From the cell containing the given text, extract its center point as [X, Y] coordinate. 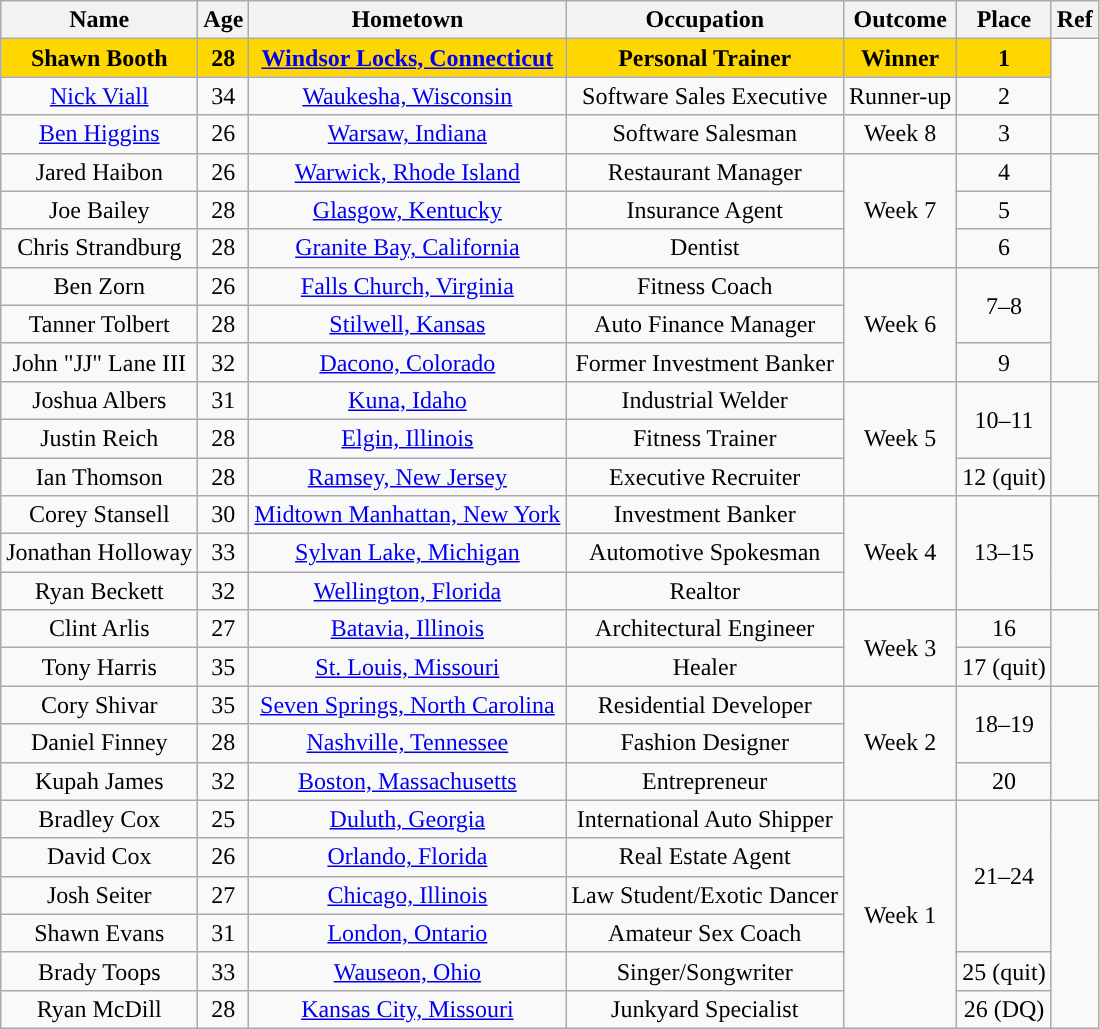
30 [224, 515]
Chris Strandburg [100, 248]
London, Ontario [408, 933]
26 (DQ) [1004, 1009]
Granite Bay, California [408, 248]
Investment Banker [705, 515]
Justin Reich [100, 438]
Glasgow, Kentucky [408, 210]
Week 8 [900, 134]
Josh Seiter [100, 895]
Brady Toops [100, 971]
Residential Developer [705, 705]
Kuna, Idaho [408, 400]
20 [1004, 781]
Wauseon, Ohio [408, 971]
David Cox [100, 857]
Warwick, Rhode Island [408, 172]
Seven Springs, North Carolina [408, 705]
Windsor Locks, Connecticut [408, 58]
34 [224, 96]
Boston, Massachusetts [408, 781]
Name [100, 20]
Week 4 [900, 553]
Orlando, Florida [408, 857]
Wellington, Florida [408, 591]
Week 5 [900, 438]
Batavia, Illinois [408, 629]
Former Investment Banker [705, 362]
7–8 [1004, 305]
Ramsey, New Jersey [408, 477]
Ryan Beckett [100, 591]
Runner-up [900, 96]
Joshua Albers [100, 400]
2 [1004, 96]
25 (quit) [1004, 971]
Ref [1074, 20]
Architectural Engineer [705, 629]
Singer/Songwriter [705, 971]
International Auto Shipper [705, 819]
Nick Viall [100, 96]
Fitness Coach [705, 286]
Kansas City, Missouri [408, 1009]
Fashion Designer [705, 743]
Ian Thomson [100, 477]
Outcome [900, 20]
Occupation [705, 20]
Warsaw, Indiana [408, 134]
Executive Recruiter [705, 477]
Ryan McDill [100, 1009]
Week 7 [900, 210]
Ben Zorn [100, 286]
16 [1004, 629]
Duluth, Georgia [408, 819]
Place [1004, 20]
St. Louis, Missouri [408, 667]
Week 6 [900, 324]
Chicago, Illinois [408, 895]
Jared Haibon [100, 172]
Hometown [408, 20]
Elgin, Illinois [408, 438]
Jonathan Holloway [100, 553]
25 [224, 819]
Law Student/Exotic Dancer [705, 895]
Week 2 [900, 743]
Software Salesman [705, 134]
Shawn Evans [100, 933]
12 (quit) [1004, 477]
Junkyard Specialist [705, 1009]
10–11 [1004, 419]
Waukesha, Wisconsin [408, 96]
13–15 [1004, 553]
Joe Bailey [100, 210]
1 [1004, 58]
Week 1 [900, 914]
Real Estate Agent [705, 857]
Midtown Manhattan, New York [408, 515]
3 [1004, 134]
Dacono, Colorado [408, 362]
Clint Arlis [100, 629]
Winner [900, 58]
Sylvan Lake, Michigan [408, 553]
Insurance Agent [705, 210]
Kupah James [100, 781]
Industrial Welder [705, 400]
Fitness Trainer [705, 438]
Realtor [705, 591]
9 [1004, 362]
Entrepreneur [705, 781]
Restaurant Manager [705, 172]
Tony Harris [100, 667]
Cory Shivar [100, 705]
Corey Stansell [100, 515]
Ben Higgins [100, 134]
Dentist [705, 248]
Falls Church, Virginia [408, 286]
4 [1004, 172]
Auto Finance Manager [705, 324]
Daniel Finney [100, 743]
Personal Trainer [705, 58]
Tanner Tolbert [100, 324]
5 [1004, 210]
Week 3 [900, 648]
21–24 [1004, 876]
Automotive Spokesman [705, 553]
Amateur Sex Coach [705, 933]
Bradley Cox [100, 819]
Age [224, 20]
John "JJ" Lane III [100, 362]
Healer [705, 667]
17 (quit) [1004, 667]
Stilwell, Kansas [408, 324]
6 [1004, 248]
Nashville, Tennessee [408, 743]
Shawn Booth [100, 58]
Software Sales Executive [705, 96]
18–19 [1004, 724]
